Locate the cell with the specified text and output its [X, Y] center coordinate. 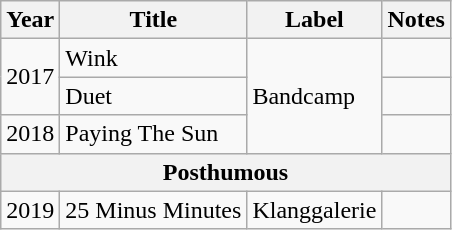
Bandcamp [314, 96]
Title [154, 20]
2019 [30, 210]
25 Minus Minutes [154, 210]
Notes [416, 20]
Klanggalerie [314, 210]
Posthumous [226, 172]
Year [30, 20]
Paying The Sun [154, 134]
2018 [30, 134]
Duet [154, 96]
2017 [30, 77]
Label [314, 20]
Wink [154, 58]
